Scan for the cell matching the given text and deliver its [x, y] coordinate at center. 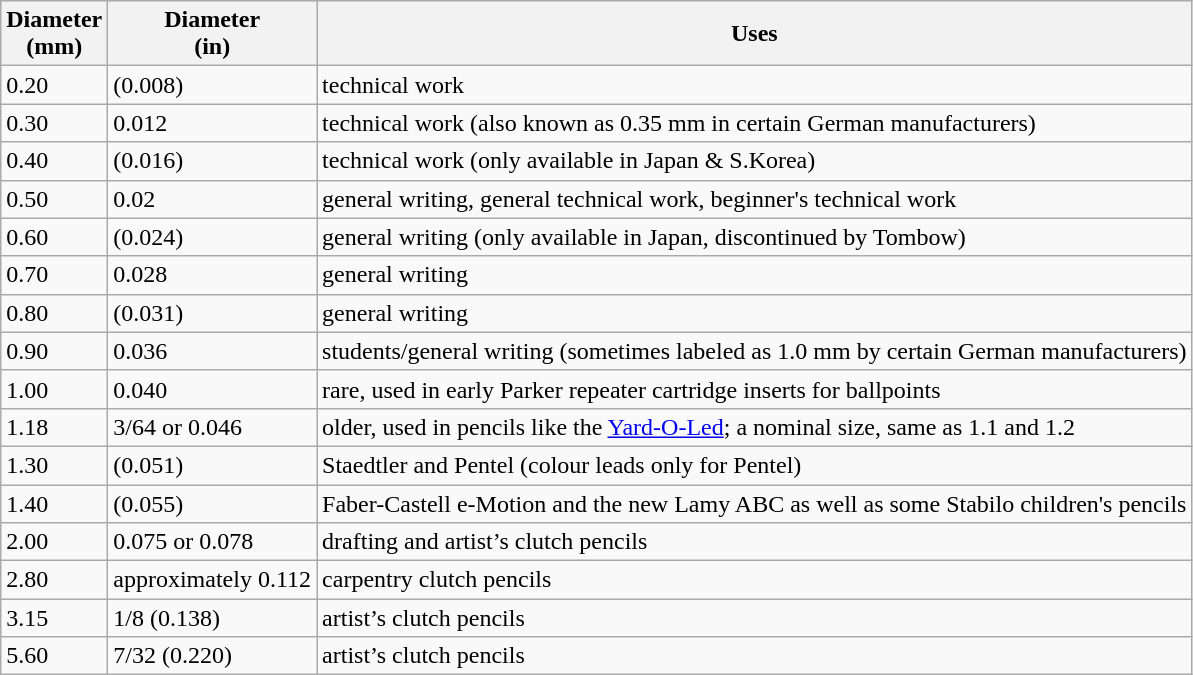
Faber-Castell e-Motion and the new Lamy ABC as well as some Stabilo children's pencils [754, 503]
0.60 [54, 237]
general writing (only available in Japan, discontinued by Tombow) [754, 237]
Diameter (in) [212, 34]
7/32 (0.220) [212, 656]
older, used in pencils like the Yard-O-Led; a nominal size, same as 1.1 and 1.2 [754, 427]
1.18 [54, 427]
0.20 [54, 85]
1/8 (0.138) [212, 618]
0.70 [54, 275]
technical work (only available in Japan & S.Korea) [754, 161]
Staedtler and Pentel (colour leads only for Pentel) [754, 465]
(0.008) [212, 85]
drafting and artist’s clutch pencils [754, 542]
Diameter (mm) [54, 34]
3.15 [54, 618]
0.02 [212, 199]
technical work (also known as 0.35 mm in certain German manufacturers) [754, 123]
general writing, general technical work, beginner's technical work [754, 199]
0.028 [212, 275]
technical work [754, 85]
0.90 [54, 351]
Uses [754, 34]
0.036 [212, 351]
2.00 [54, 542]
students/general writing (sometimes labeled as 1.0 mm by certain German manufacturers) [754, 351]
rare, used in early Parker repeater cartridge inserts for ballpoints [754, 389]
(0.055) [212, 503]
5.60 [54, 656]
0.012 [212, 123]
0.80 [54, 313]
3/64 or 0.046 [212, 427]
0.075 or 0.078 [212, 542]
2.80 [54, 580]
0.50 [54, 199]
1.30 [54, 465]
1.00 [54, 389]
1.40 [54, 503]
0.40 [54, 161]
(0.016) [212, 161]
(0.031) [212, 313]
(0.051) [212, 465]
carpentry clutch pencils [754, 580]
approximately 0.112 [212, 580]
(0.024) [212, 237]
0.040 [212, 389]
0.30 [54, 123]
